For the text-containing cell, return its midpoint in [X, Y] coordinate format. 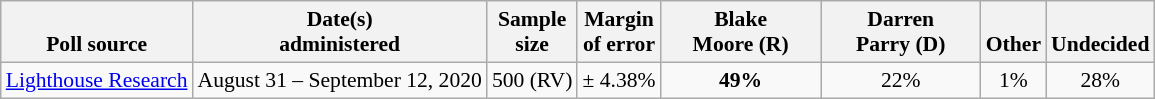
Poll source [97, 32]
49% [741, 80]
August 31 – September 12, 2020 [340, 80]
Marginof error [618, 32]
BlakeMoore (R) [741, 32]
500 (RV) [532, 80]
Undecided [1100, 32]
Lighthouse Research [97, 80]
28% [1100, 80]
Samplesize [532, 32]
± 4.38% [618, 80]
22% [901, 80]
DarrenParry (D) [901, 32]
1% [1014, 80]
Other [1014, 32]
Date(s)administered [340, 32]
